Return the [X, Y] coordinate for the center point of the cell that contains the specified text.  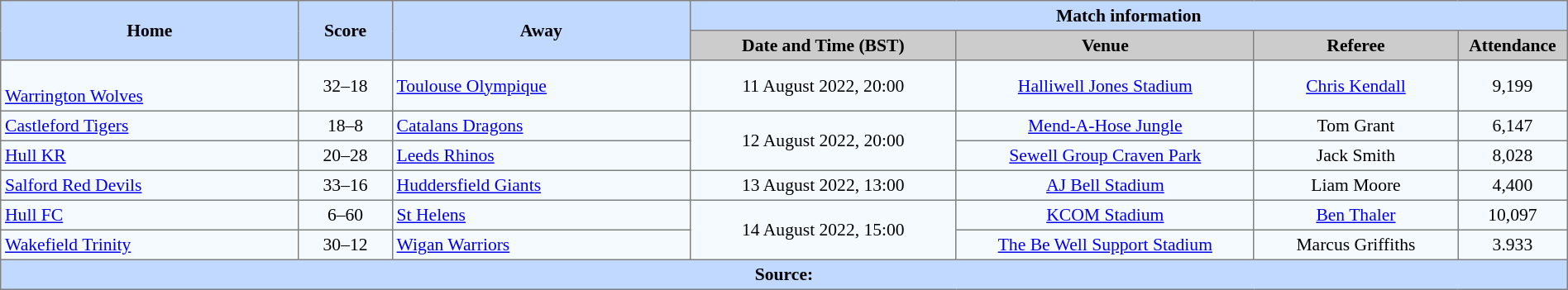
Home [150, 31]
The Be Well Support Stadium [1105, 245]
6,147 [1513, 126]
Wakefield Trinity [150, 245]
11 August 2022, 20:00 [823, 86]
AJ Bell Stadium [1105, 185]
Leeds Rhinos [541, 155]
30–12 [346, 245]
Attendance [1513, 45]
4,400 [1513, 185]
12 August 2022, 20:00 [823, 140]
Warrington Wolves [150, 86]
Ben Thaler [1355, 215]
Mend-A-Hose Jungle [1105, 126]
Chris Kendall [1355, 86]
Away [541, 31]
8,028 [1513, 155]
Jack Smith [1355, 155]
Sewell Group Craven Park [1105, 155]
Toulouse Olympique [541, 86]
10,097 [1513, 215]
9,199 [1513, 86]
Castleford Tigers [150, 126]
Hull KR [150, 155]
6–60 [346, 215]
Liam Moore [1355, 185]
20–28 [346, 155]
Score [346, 31]
Source: [784, 274]
3.933 [1513, 245]
13 August 2022, 13:00 [823, 185]
Match information [1128, 16]
18–8 [346, 126]
Halliwell Jones Stadium [1105, 86]
14 August 2022, 15:00 [823, 230]
Tom Grant [1355, 126]
Hull FC [150, 215]
Catalans Dragons [541, 126]
32–18 [346, 86]
Huddersfield Giants [541, 185]
St Helens [541, 215]
Salford Red Devils [150, 185]
33–16 [346, 185]
Wigan Warriors [541, 245]
Referee [1355, 45]
Marcus Griffiths [1355, 245]
KCOM Stadium [1105, 215]
Date and Time (BST) [823, 45]
Venue [1105, 45]
